Locate the cell with the specified text and output its (X, Y) center coordinate. 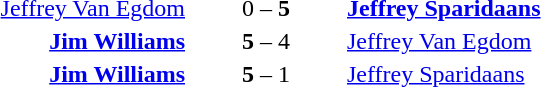
5 – 4 (266, 41)
